Return [X, Y] of the center of cell containing provided text 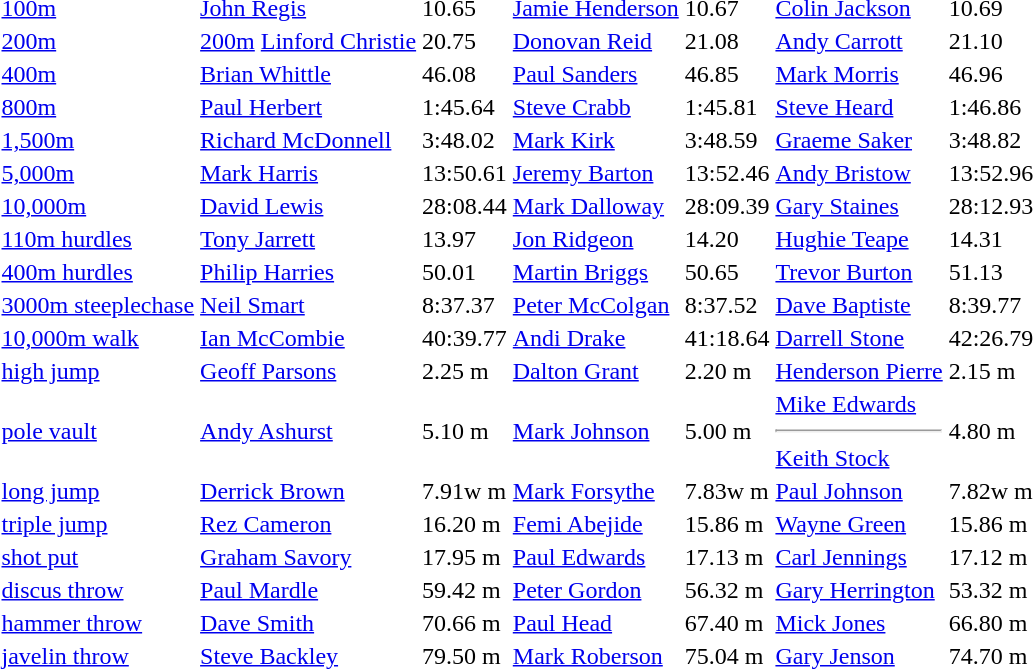
David Lewis [308, 206]
Mike EdwardsKeith Stock [859, 431]
Tony Jarrett [308, 239]
Dalton Grant [596, 371]
7.83w m [727, 491]
Peter McColgan [596, 305]
Mark Johnson [596, 431]
10,000m [98, 206]
Graham Savory [308, 557]
Mark Harris [308, 173]
Paul Johnson [859, 491]
Mark Morris [859, 74]
Mark Kirk [596, 140]
59.42 m [465, 590]
7.91w m [465, 491]
Paul Sanders [596, 74]
67.40 m [727, 623]
21.08 [727, 41]
50.65 [727, 272]
1:45.64 [465, 107]
46.08 [465, 74]
40:39.77 [465, 338]
Martin Briggs [596, 272]
Geoff Parsons [308, 371]
3:48.02 [465, 140]
Peter Gordon [596, 590]
Darrell Stone [859, 338]
14.20 [727, 239]
pole vault [98, 431]
5.10 m [465, 431]
28:09.39 [727, 206]
Femi Abejide [596, 524]
Neil Smart [308, 305]
Paul Edwards [596, 557]
Dave Baptiste [859, 305]
2.20 m [727, 371]
13:52.46 [727, 173]
Steve Crabb [596, 107]
200m Linford Christie [308, 41]
17.13 m [727, 557]
Paul Herbert [308, 107]
Paul Mardle [308, 590]
Mick Jones [859, 623]
Andy Carrott [859, 41]
8:37.52 [727, 305]
13.97 [465, 239]
Philip Harries [308, 272]
400m [98, 74]
400m hurdles [98, 272]
56.32 m [727, 590]
28:08.44 [465, 206]
Derrick Brown [308, 491]
Gary Staines [859, 206]
46.85 [727, 74]
110m hurdles [98, 239]
5,000m [98, 173]
13:50.61 [465, 173]
Carl Jennings [859, 557]
41:18.64 [727, 338]
Mark Dalloway [596, 206]
Andi Drake [596, 338]
Brian Whittle [308, 74]
Hughie Teape [859, 239]
hammer throw [98, 623]
17.95 m [465, 557]
800m [98, 107]
1:45.81 [727, 107]
triple jump [98, 524]
Graeme Saker [859, 140]
Jeremy Barton [596, 173]
50.01 [465, 272]
20.75 [465, 41]
Paul Head [596, 623]
Dave Smith [308, 623]
70.66 m [465, 623]
Rez Cameron [308, 524]
Jon Ridgeon [596, 239]
shot put [98, 557]
16.20 m [465, 524]
high jump [98, 371]
Henderson Pierre [859, 371]
long jump [98, 491]
Steve Heard [859, 107]
5.00 m [727, 431]
3:48.59 [727, 140]
Ian McCombie [308, 338]
3000m steeplechase [98, 305]
Donovan Reid [596, 41]
8:37.37 [465, 305]
Gary Herrington [859, 590]
Andy Ashurst [308, 431]
200m [98, 41]
1,500m [98, 140]
discus throw [98, 590]
2.25 m [465, 371]
Wayne Green [859, 524]
Mark Forsythe [596, 491]
Trevor Burton [859, 272]
15.86 m [727, 524]
Richard McDonnell [308, 140]
Andy Bristow [859, 173]
10,000m walk [98, 338]
